Return the (x, y) coordinate for the center point of the cell that contains the specified text.  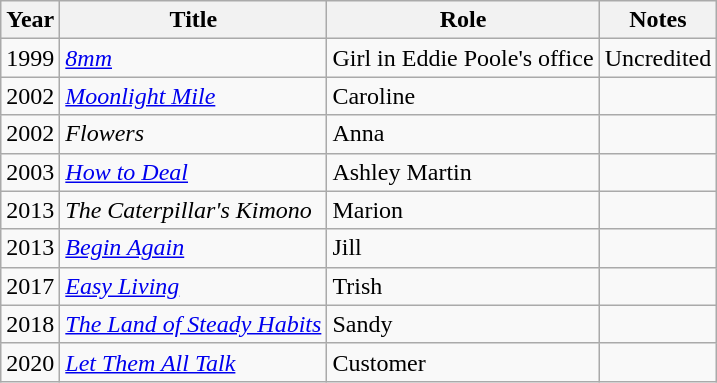
Begin Again (194, 248)
Marion (463, 210)
2020 (30, 362)
The Caterpillar's Kimono (194, 210)
How to Deal (194, 172)
Customer (463, 362)
2017 (30, 286)
Role (463, 20)
Girl in Eddie Poole's office (463, 58)
Trish (463, 286)
2003 (30, 172)
Moonlight Mile (194, 96)
Sandy (463, 324)
8mm (194, 58)
Flowers (194, 134)
Notes (658, 20)
Ashley Martin (463, 172)
Year (30, 20)
Title (194, 20)
Easy Living (194, 286)
Caroline (463, 96)
Jill (463, 248)
2018 (30, 324)
Let Them All Talk (194, 362)
Uncredited (658, 58)
The Land of Steady Habits (194, 324)
1999 (30, 58)
Anna (463, 134)
